Find where the given text appears and provide that cell's center as [X, Y] coordinate. 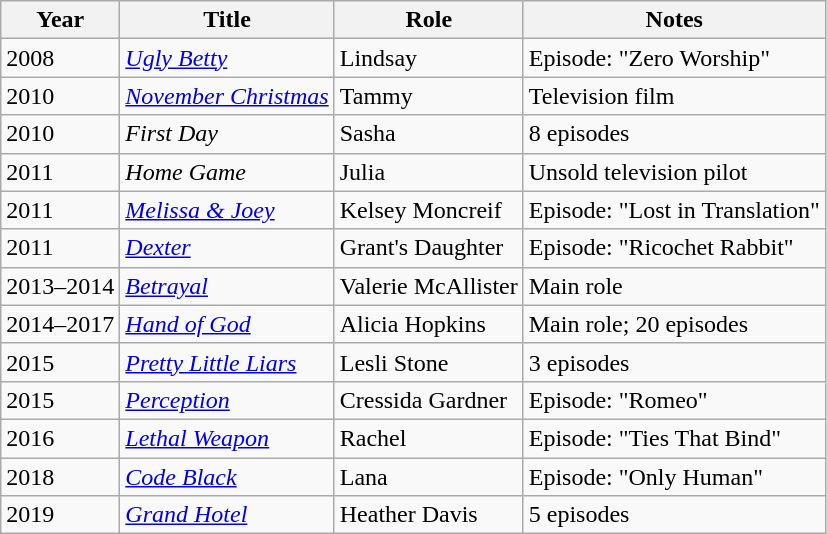
Title [227, 20]
Episode: "Ties That Bind" [674, 438]
2019 [60, 515]
Lana [428, 477]
Grand Hotel [227, 515]
3 episodes [674, 362]
Alicia Hopkins [428, 324]
8 episodes [674, 134]
Tammy [428, 96]
Rachel [428, 438]
Grant's Daughter [428, 248]
Episode: "Romeo" [674, 400]
First Day [227, 134]
Main role; 20 episodes [674, 324]
Lindsay [428, 58]
2014–2017 [60, 324]
Episode: "Zero Worship" [674, 58]
Pretty Little Liars [227, 362]
Episode: "Only Human" [674, 477]
Television film [674, 96]
Ugly Betty [227, 58]
Hand of God [227, 324]
2013–2014 [60, 286]
Home Game [227, 172]
Role [428, 20]
November Christmas [227, 96]
Year [60, 20]
Episode: "Lost in Translation" [674, 210]
Julia [428, 172]
Kelsey Moncreif [428, 210]
Cressida Gardner [428, 400]
Code Black [227, 477]
Unsold television pilot [674, 172]
Lesli Stone [428, 362]
2008 [60, 58]
Sasha [428, 134]
2016 [60, 438]
Dexter [227, 248]
Episode: "Ricochet Rabbit" [674, 248]
Main role [674, 286]
Valerie McAllister [428, 286]
Heather Davis [428, 515]
Melissa & Joey [227, 210]
Lethal Weapon [227, 438]
Notes [674, 20]
Betrayal [227, 286]
2018 [60, 477]
5 episodes [674, 515]
Perception [227, 400]
